Provide the (x, y) coordinate of the cell's center where the given text is located.  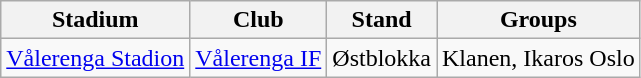
Vålerenga IF (258, 58)
Østblokka (382, 58)
Stand (382, 20)
Vålerenga Stadion (96, 58)
Stadium (96, 20)
Groups (538, 20)
Club (258, 20)
Klanen, Ikaros Oslo (538, 58)
